For the text-containing cell, return its midpoint in (X, Y) coordinate format. 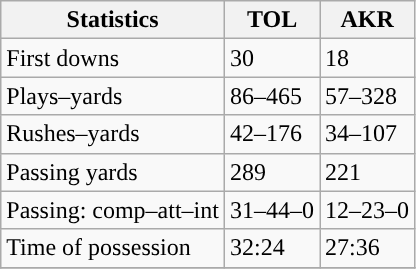
289 (272, 172)
31–44–0 (272, 210)
221 (368, 172)
Statistics (113, 20)
AKR (368, 20)
12–23–0 (368, 210)
Passing: comp–att–int (113, 210)
18 (368, 58)
Rushes–yards (113, 134)
86–465 (272, 96)
Passing yards (113, 172)
TOL (272, 20)
32:24 (272, 248)
27:36 (368, 248)
First downs (113, 58)
42–176 (272, 134)
Plays–yards (113, 96)
Time of possession (113, 248)
30 (272, 58)
57–328 (368, 96)
34–107 (368, 134)
